Search for the cell housing the specified text and yield its [X, Y] center coordinate. 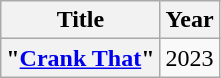
"Crank That" [80, 58]
Year [190, 20]
Title [80, 20]
2023 [190, 58]
